Detect which cell encompasses the target text, then output its [x, y] center coordinate. 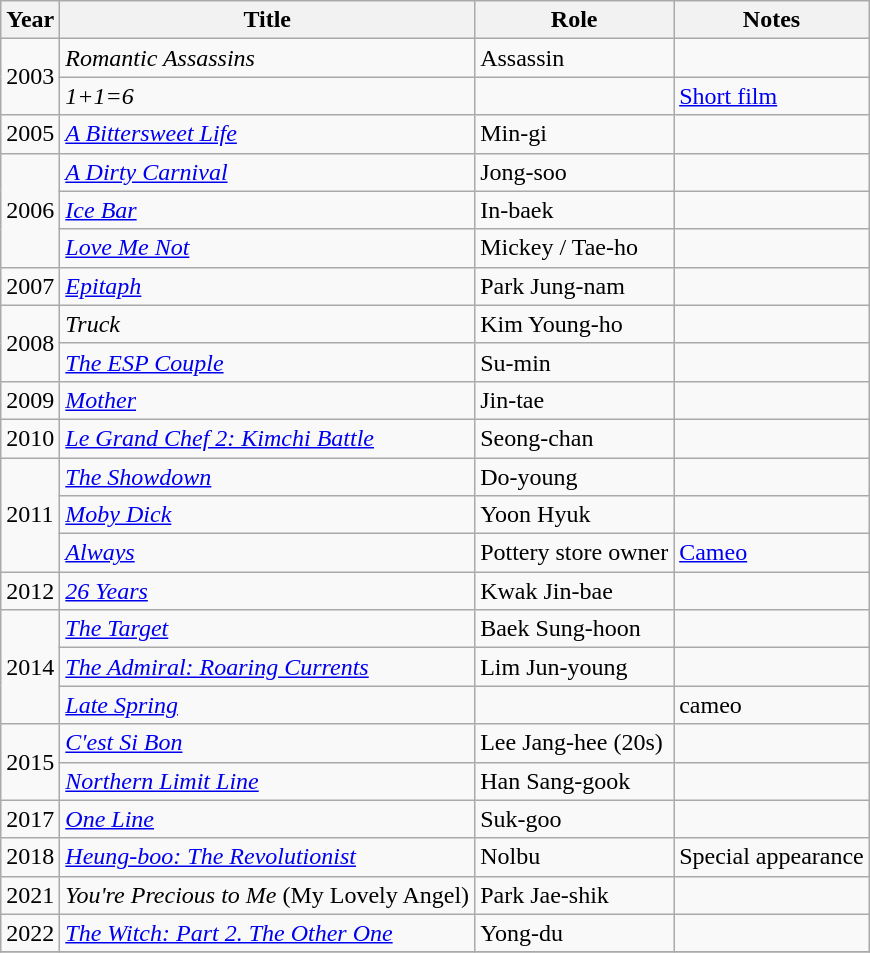
2006 [30, 210]
The ESP Couple [268, 362]
2005 [30, 134]
Lee Jang-hee (20s) [574, 743]
Yong-du [574, 933]
Truck [268, 324]
Notes [772, 20]
Year [30, 20]
2007 [30, 286]
Late Spring [268, 705]
Mickey / Tae-ho [574, 248]
2010 [30, 438]
2018 [30, 857]
Title [268, 20]
Su-min [574, 362]
C'est Si Bon [268, 743]
Mother [268, 400]
Special appearance [772, 857]
2017 [30, 819]
In-baek [574, 210]
You're Precious to Me (My Lovely Angel) [268, 895]
Ice Bar [268, 210]
A Bittersweet Life [268, 134]
Short film [772, 96]
Park Jae-shik [574, 895]
Kim Young-ho [574, 324]
Jin-tae [574, 400]
Seong-chan [574, 438]
2022 [30, 933]
Northern Limit Line [268, 781]
2009 [30, 400]
Epitaph [268, 286]
2011 [30, 515]
2014 [30, 667]
1+1=6 [268, 96]
Le Grand Chef 2: Kimchi Battle [268, 438]
2021 [30, 895]
Heung-boo: The Revolutionist [268, 857]
The Target [268, 629]
Baek Sung-hoon [574, 629]
Park Jung-nam [574, 286]
Han Sang-gook [574, 781]
Min-gi [574, 134]
One Line [268, 819]
Nolbu [574, 857]
Suk-goo [574, 819]
A Dirty Carnival [268, 172]
2003 [30, 77]
The Admiral: Roaring Currents [268, 667]
Do-young [574, 477]
The Witch: Part 2. The Other One [268, 933]
Jong-soo [574, 172]
Lim Jun-young [574, 667]
Always [268, 553]
Assassin [574, 58]
Pottery store owner [574, 553]
cameo [772, 705]
2012 [30, 591]
Romantic Assassins [268, 58]
2015 [30, 762]
2008 [30, 343]
Love Me Not [268, 248]
Cameo [772, 553]
Yoon Hyuk [574, 515]
26 Years [268, 591]
The Showdown [268, 477]
Role [574, 20]
Kwak Jin-bae [574, 591]
Moby Dick [268, 515]
